Determine the [X, Y] coordinate at the center of the cell enclosing the given text.  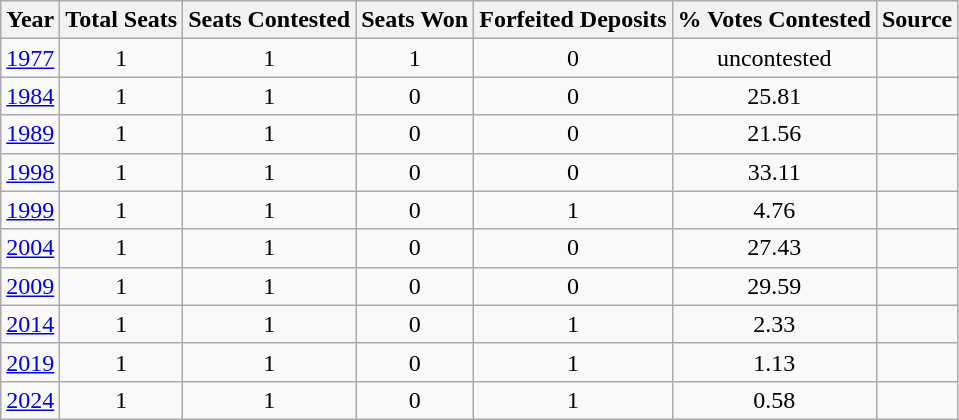
% Votes Contested [774, 20]
4.76 [774, 210]
Year [30, 20]
29.59 [774, 286]
1999 [30, 210]
Total Seats [122, 20]
2004 [30, 248]
1998 [30, 172]
Source [916, 20]
2024 [30, 400]
2014 [30, 324]
2009 [30, 286]
Seats Won [415, 20]
1984 [30, 96]
0.58 [774, 400]
Seats Contested [270, 20]
1977 [30, 58]
25.81 [774, 96]
2019 [30, 362]
27.43 [774, 248]
2.33 [774, 324]
1.13 [774, 362]
Forfeited Deposits [573, 20]
1989 [30, 134]
21.56 [774, 134]
33.11 [774, 172]
uncontested [774, 58]
